Return the [x, y] coordinate for the center point of the cell that contains the specified text.  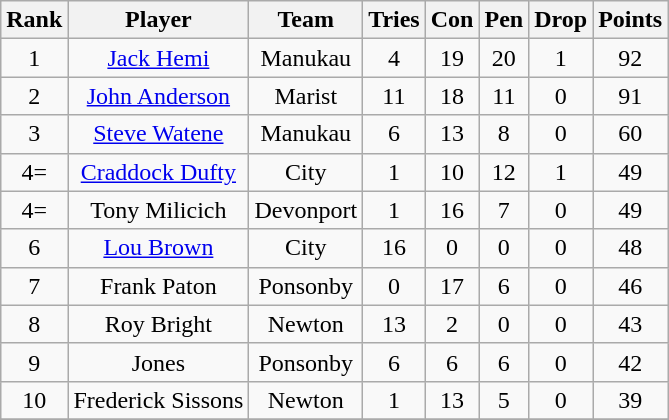
43 [630, 324]
18 [452, 96]
19 [452, 58]
Drop [561, 20]
Pen [504, 20]
46 [630, 286]
Frederick Sissons [158, 400]
Tony Milicich [158, 210]
Frank Paton [158, 286]
Roy Bright [158, 324]
20 [504, 58]
Marist [306, 96]
5 [504, 400]
Jack Hemi [158, 58]
48 [630, 248]
Rank [34, 20]
17 [452, 286]
Devonport [306, 210]
Steve Watene [158, 134]
Player [158, 20]
Con [452, 20]
John Anderson [158, 96]
4 [394, 58]
39 [630, 400]
9 [34, 362]
3 [34, 134]
Craddock Dufty [158, 172]
Tries [394, 20]
Points [630, 20]
Team [306, 20]
Lou Brown [158, 248]
91 [630, 96]
92 [630, 58]
Jones [158, 362]
60 [630, 134]
42 [630, 362]
12 [504, 172]
